Determine the (X, Y) coordinate at the center of the cell enclosing the given text.  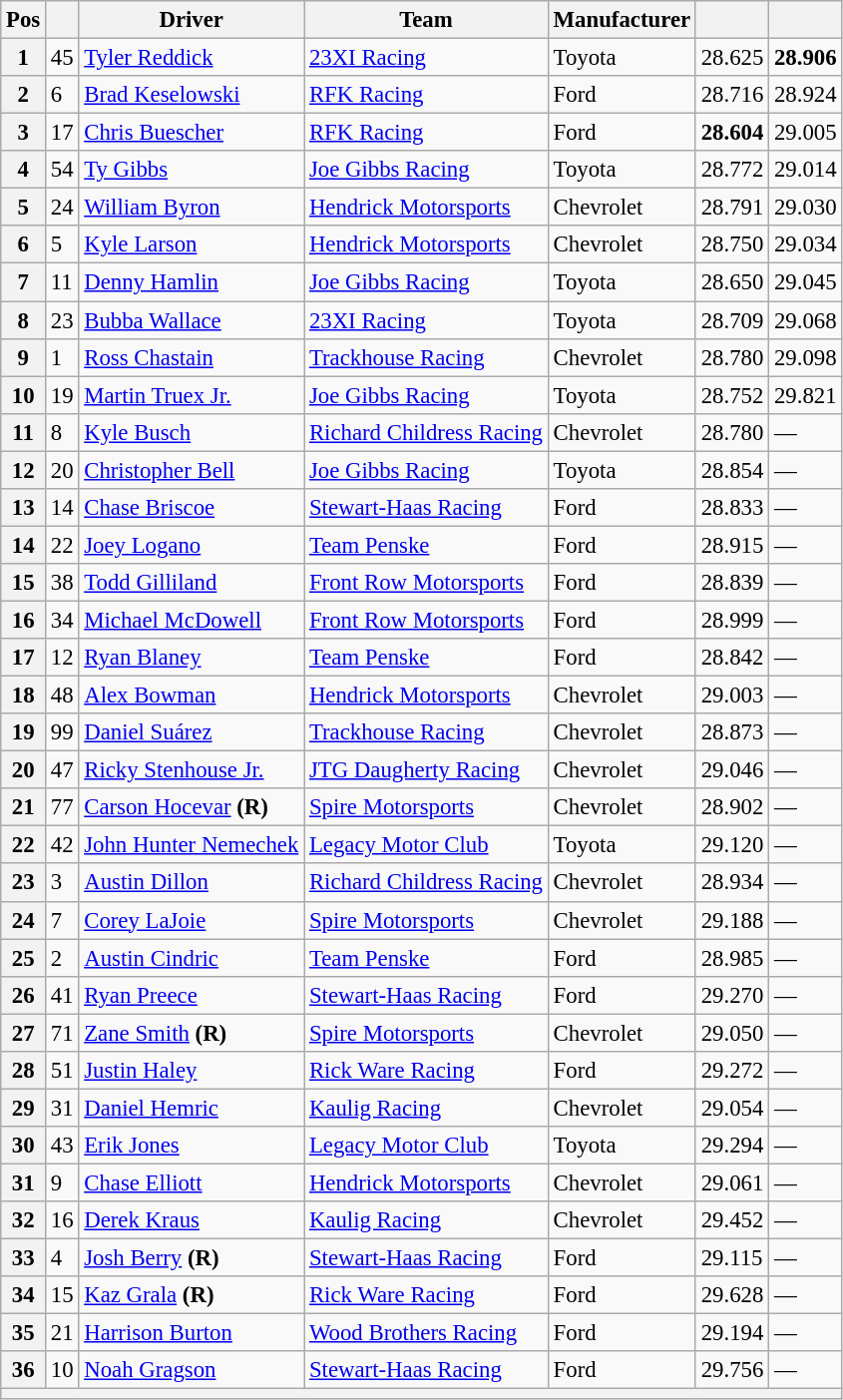
33 (24, 1258)
28.999 (732, 620)
99 (62, 732)
Ricky Stenhouse Jr. (192, 770)
28.839 (732, 583)
Zane Smith (R) (192, 1033)
John Hunter Nemechek (192, 845)
JTG Daugherty Racing (427, 770)
Harrison Burton (192, 1333)
Wood Brothers Racing (427, 1333)
29.068 (806, 320)
30 (24, 1146)
29.054 (732, 1108)
28.772 (732, 170)
25 (24, 958)
Todd Gilliland (192, 583)
29.030 (806, 208)
29.046 (732, 770)
Kaz Grala (R) (192, 1295)
29.270 (732, 995)
Chase Briscoe (192, 508)
Kyle Larson (192, 244)
Tyler Reddick (192, 58)
Martin Truex Jr. (192, 395)
Ross Chastain (192, 357)
29.034 (806, 244)
29.272 (732, 1071)
Michael McDowell (192, 620)
Daniel Suárez (192, 732)
Daniel Hemric (192, 1108)
43 (62, 1146)
Ty Gibbs (192, 170)
28.873 (732, 732)
29.005 (806, 133)
47 (62, 770)
Chris Buescher (192, 133)
29.061 (732, 1182)
29.115 (732, 1258)
28.854 (732, 470)
71 (62, 1033)
28.752 (732, 395)
29.098 (806, 357)
Austin Dillon (192, 883)
Chase Elliott (192, 1182)
28.915 (732, 545)
28.842 (732, 658)
18 (24, 696)
Christopher Bell (192, 470)
35 (24, 1333)
28.934 (732, 883)
54 (62, 170)
William Byron (192, 208)
Brad Keselowski (192, 95)
45 (62, 58)
28.625 (732, 58)
Ryan Blaney (192, 658)
29.756 (732, 1370)
Team (427, 20)
Corey LaJoie (192, 920)
Austin Cindric (192, 958)
29.194 (732, 1333)
Kyle Busch (192, 432)
Manufacturer (622, 20)
32 (24, 1220)
28.709 (732, 320)
Erik Jones (192, 1146)
29 (24, 1108)
Carson Hocevar (R) (192, 807)
Denny Hamlin (192, 282)
28.833 (732, 508)
Josh Berry (R) (192, 1258)
Ryan Preece (192, 995)
Driver (192, 20)
Noah Gragson (192, 1370)
28.985 (732, 958)
27 (24, 1033)
28.604 (732, 133)
Bubba Wallace (192, 320)
Pos (24, 20)
41 (62, 995)
26 (24, 995)
29.045 (806, 282)
38 (62, 583)
77 (62, 807)
28 (24, 1071)
51 (62, 1071)
29.821 (806, 395)
Alex Bowman (192, 696)
13 (24, 508)
28.716 (732, 95)
Justin Haley (192, 1071)
36 (24, 1370)
28.650 (732, 282)
28.902 (732, 807)
42 (62, 845)
29.014 (806, 170)
28.924 (806, 95)
29.188 (732, 920)
Joey Logano (192, 545)
29.628 (732, 1295)
28.906 (806, 58)
Derek Kraus (192, 1220)
48 (62, 696)
28.750 (732, 244)
29.452 (732, 1220)
29.050 (732, 1033)
29.120 (732, 845)
29.003 (732, 696)
29.294 (732, 1146)
28.791 (732, 208)
